Identify which cell holds the provided text, then report its [X, Y] central coordinate. 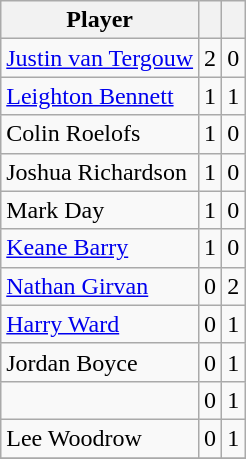
Mark Day [100, 210]
Joshua Richardson [100, 172]
Nathan Girvan [100, 286]
Lee Woodrow [100, 438]
Keane Barry [100, 248]
Colin Roelofs [100, 134]
Leighton Bennett [100, 96]
Justin van Tergouw [100, 58]
Player [100, 20]
Jordan Boyce [100, 362]
Harry Ward [100, 324]
